Return [X, Y] of the center of cell containing provided text 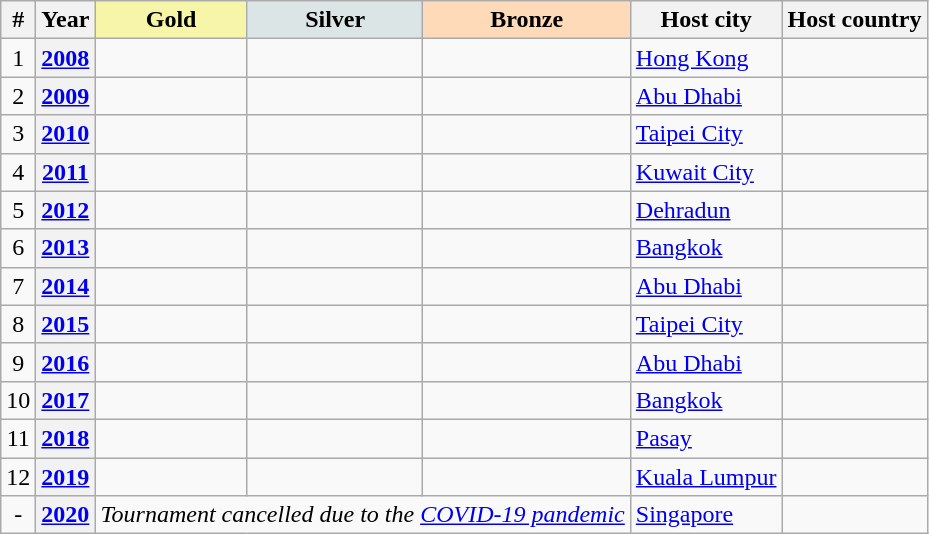
9 [18, 362]
Tournament cancelled due to the COVID-19 pandemic [362, 515]
12 [18, 477]
3 [18, 134]
10 [18, 400]
Host city [706, 20]
2018 [66, 438]
2014 [66, 286]
2017 [66, 400]
8 [18, 324]
Bronze [526, 20]
2012 [66, 210]
Hong Kong [706, 58]
Host country [854, 20]
2010 [66, 134]
Year [66, 20]
2013 [66, 248]
Pasay [706, 438]
- [18, 515]
2019 [66, 477]
6 [18, 248]
1 [18, 58]
Gold [172, 20]
2008 [66, 58]
5 [18, 210]
2016 [66, 362]
7 [18, 286]
11 [18, 438]
2009 [66, 96]
2 [18, 96]
Dehradun [706, 210]
Singapore [706, 515]
2015 [66, 324]
2011 [66, 172]
Silver [335, 20]
4 [18, 172]
# [18, 20]
2020 [66, 515]
Kuwait City [706, 172]
Kuala Lumpur [706, 477]
